For the text-containing cell, return its midpoint in (x, y) coordinate format. 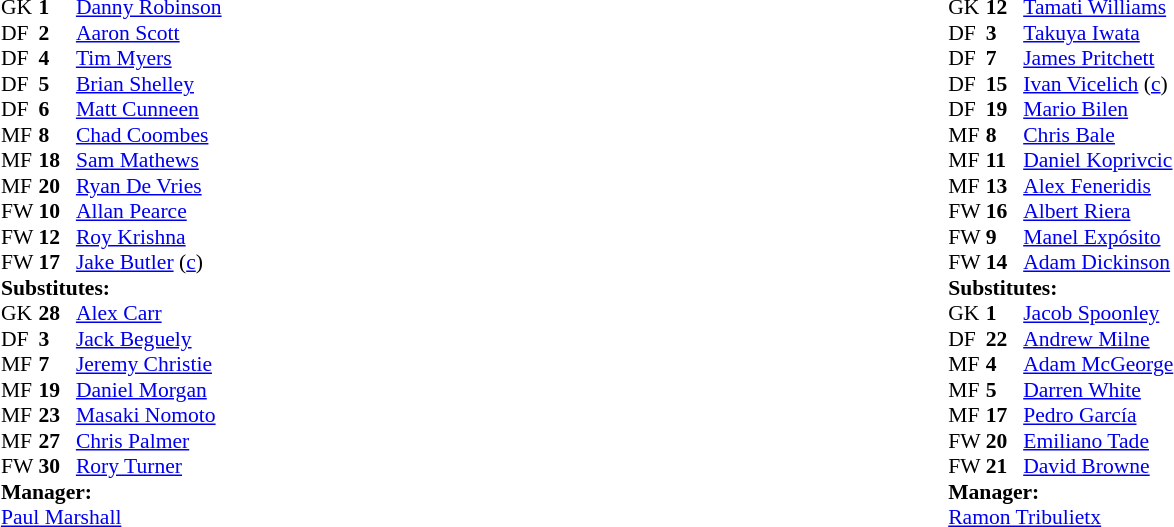
Jacob Spoonley (1098, 313)
Alex Feneridis (1098, 186)
Allan Pearce (149, 211)
Daniel Morgan (149, 390)
Masaki Nomoto (149, 415)
11 (1005, 161)
Jeremy Christie (149, 365)
14 (1005, 263)
Adam McGeorge (1098, 365)
Ryan De Vries (149, 186)
21 (1005, 467)
10 (57, 211)
Manel Expósito (1098, 237)
Chris Bale (1098, 135)
9 (1005, 237)
Pedro García (1098, 415)
2 (57, 33)
Takuya Iwata (1098, 33)
Matt Cunneen (149, 109)
18 (57, 161)
Jake Butler (c) (149, 263)
Sam Mathews (149, 161)
Jack Beguely (149, 339)
Brian Shelley (149, 84)
22 (1005, 339)
Albert Riera (1098, 211)
27 (57, 441)
James Pritchett (1098, 59)
Mario Bilen (1098, 109)
13 (1005, 186)
6 (57, 109)
Tim Myers (149, 59)
Chris Palmer (149, 441)
Ivan Vicelich (c) (1098, 84)
1 (1005, 313)
23 (57, 415)
28 (57, 313)
Emiliano Tade (1098, 441)
Rory Turner (149, 467)
Andrew Milne (1098, 339)
Adam Dickinson (1098, 263)
Darren White (1098, 390)
Daniel Koprivcic (1098, 161)
Roy Krishna (149, 237)
16 (1005, 211)
12 (57, 237)
30 (57, 467)
Alex Carr (149, 313)
Chad Coombes (149, 135)
David Browne (1098, 467)
Aaron Scott (149, 33)
15 (1005, 84)
